Scan for the cell matching the given text and deliver its [x, y] coordinate at center. 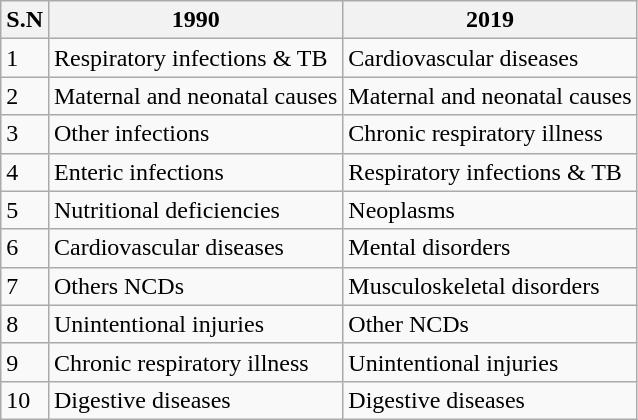
2019 [490, 20]
6 [25, 248]
4 [25, 172]
Mental disorders [490, 248]
9 [25, 362]
7 [25, 286]
Musculoskeletal disorders [490, 286]
1 [25, 58]
Others NCDs [195, 286]
5 [25, 210]
3 [25, 134]
S.N [25, 20]
Nutritional deficiencies [195, 210]
Other NCDs [490, 324]
Other infections [195, 134]
Enteric infections [195, 172]
8 [25, 324]
1990 [195, 20]
10 [25, 400]
Neoplasms [490, 210]
2 [25, 96]
